Capture the cell that displays the provided text and extract its [x, y] central coordinate. 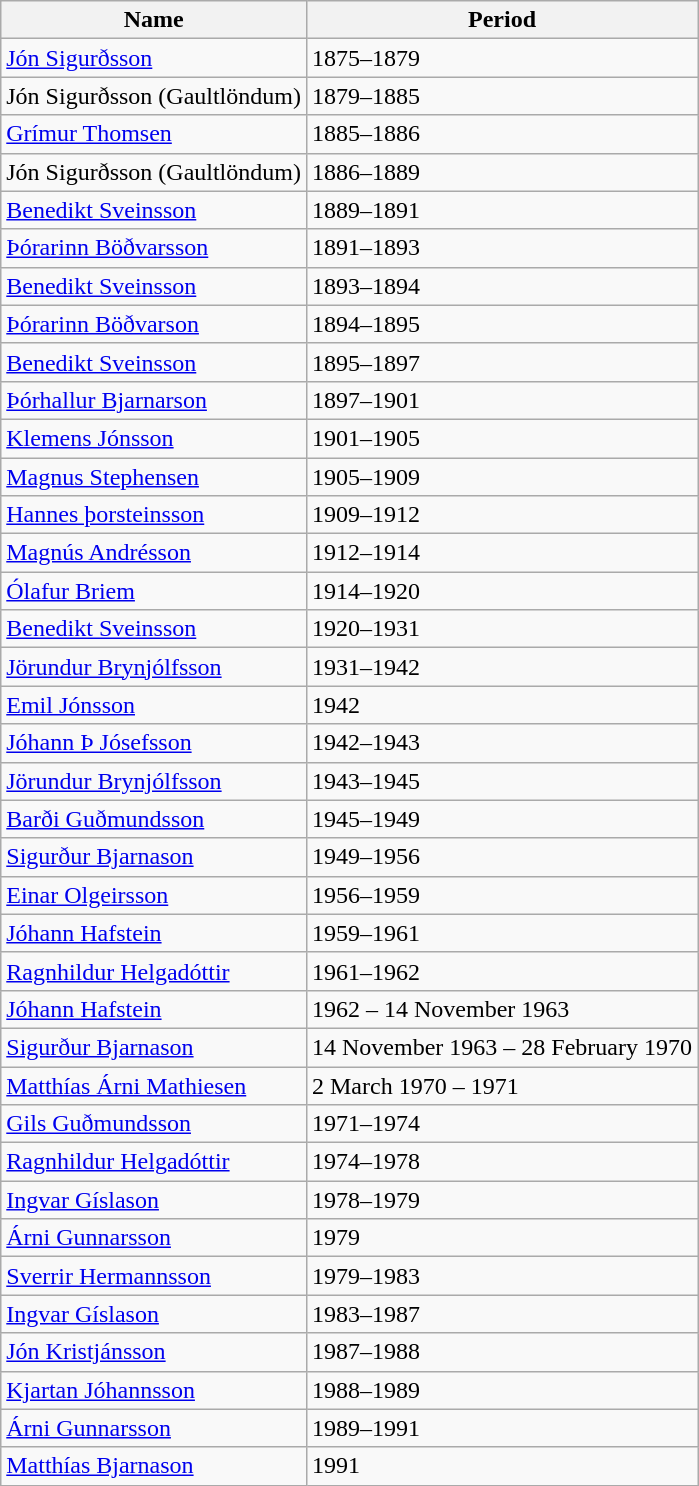
Magnús Andrésson [154, 553]
1885–1886 [502, 134]
1942–1943 [502, 743]
1886–1889 [502, 172]
Einar Olgeirsson [154, 895]
1893–1894 [502, 286]
1895–1897 [502, 362]
1962 – 14 November 1963 [502, 1009]
1931–1942 [502, 667]
1978–1979 [502, 1200]
Emil Jónsson [154, 705]
1971–1974 [502, 1124]
1988–1989 [502, 1390]
1891–1893 [502, 248]
1875–1879 [502, 58]
1889–1891 [502, 210]
1914–1920 [502, 591]
1961–1962 [502, 971]
Matthías Bjarnason [154, 1466]
1909–1912 [502, 515]
1897–1901 [502, 400]
Grímur Thomsen [154, 134]
1983–1987 [502, 1314]
1920–1931 [502, 629]
Period [502, 20]
14 November 1963 – 28 February 1970 [502, 1047]
Gils Guðmundsson [154, 1124]
1879–1885 [502, 96]
Þórarinn Böðvarsson [154, 248]
Hannes þorsteinsson [154, 515]
1974–1978 [502, 1162]
1949–1956 [502, 857]
1943–1945 [502, 781]
1942 [502, 705]
1901–1905 [502, 438]
1959–1961 [502, 933]
Jón Sigurðsson [154, 58]
2 March 1970 – 1971 [502, 1085]
Matthías Árni Mathiesen [154, 1085]
Magnus Stephensen [154, 477]
1987–1988 [502, 1352]
1989–1991 [502, 1428]
1991 [502, 1466]
1956–1959 [502, 895]
1905–1909 [502, 477]
1945–1949 [502, 819]
Jóhann Þ Jósefsson [154, 743]
1894–1895 [502, 324]
Name [154, 20]
Klemens Jónsson [154, 438]
Ólafur Briem [154, 591]
Barði Guðmundsson [154, 819]
1979 [502, 1238]
1979–1983 [502, 1276]
Sverrir Hermannsson [154, 1276]
Kjartan Jóhannsson [154, 1390]
Þórarinn Böðvarson [154, 324]
1912–1914 [502, 553]
Jón Kristjánsson [154, 1352]
Þórhallur Bjarnarson [154, 400]
